Search for the cell housing the specified text and yield its [x, y] center coordinate. 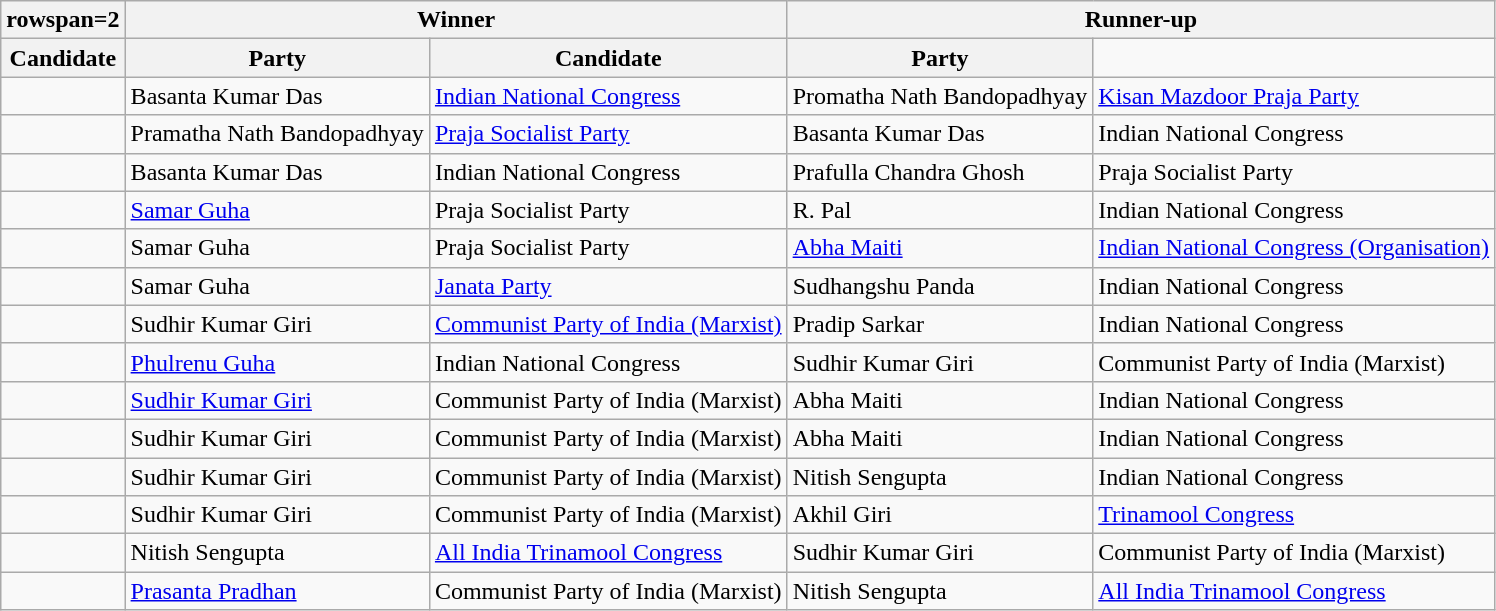
Winner [456, 20]
Pramatha Nath Bandopadhyay [277, 134]
Pradip Sarkar [940, 324]
R. Pal [940, 210]
Phulrenu Guha [277, 362]
Akhil Giri [940, 515]
Prasanta Pradhan [277, 591]
Promatha Nath Bandopadhyay [940, 96]
Indian National Congress (Organisation) [1294, 248]
Kisan Mazdoor Praja Party [1294, 96]
Trinamool Congress [1294, 515]
rowspan=2 [63, 20]
Runner-up [1141, 20]
Sudhangshu Panda [940, 286]
Prafulla Chandra Ghosh [940, 172]
Janata Party [608, 286]
